Return [x, y] of the center of cell containing provided text 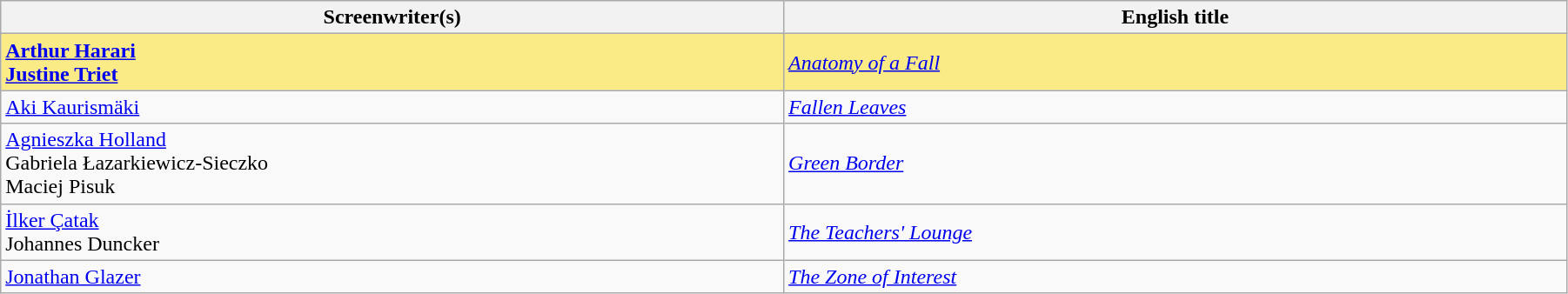
English title [1176, 17]
İlker Çatak Johannes Duncker [392, 231]
Jonathan Glazer [392, 277]
The Teachers' Lounge [1176, 231]
Arthur Harari Justine Triet [392, 63]
Anatomy of a Fall [1176, 63]
Aki Kaurismäki [392, 107]
The Zone of Interest [1176, 277]
Agnieszka Holland Gabriela Łazarkiewicz-Sieczko Maciej Pisuk [392, 164]
Green Border [1176, 164]
Fallen Leaves [1176, 107]
Screenwriter(s) [392, 17]
